From the cell containing the given text, extract its center point as [x, y] coordinate. 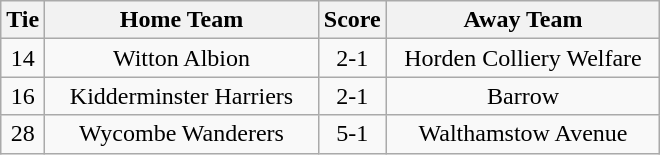
28 [23, 134]
Home Team [182, 20]
16 [23, 96]
Walthamstow Avenue [523, 134]
Tie [23, 20]
14 [23, 58]
Away Team [523, 20]
Barrow [523, 96]
Witton Albion [182, 58]
Wycombe Wanderers [182, 134]
5-1 [352, 134]
Horden Colliery Welfare [523, 58]
Kidderminster Harriers [182, 96]
Score [352, 20]
